For the text-containing cell, return its midpoint in (X, Y) coordinate format. 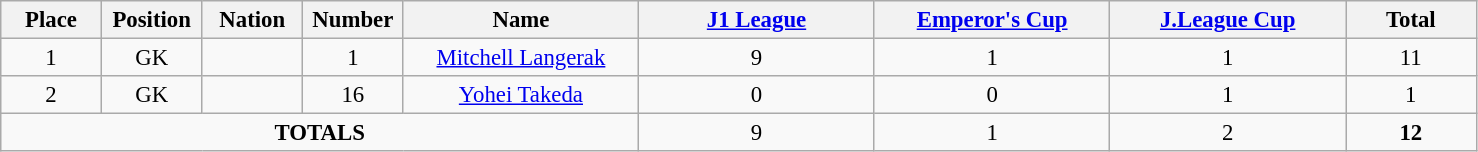
11 (1412, 58)
Place (52, 20)
Name (521, 20)
TOTALS (320, 133)
J.League Cup (1228, 20)
16 (354, 95)
12 (1412, 133)
Nation (252, 20)
Total (1412, 20)
Number (354, 20)
Position (152, 20)
Yohei Takeda (521, 95)
Mitchell Langerak (521, 58)
Emperor's Cup (992, 20)
J1 League (757, 20)
